For the text-containing cell, return its midpoint in (x, y) coordinate format. 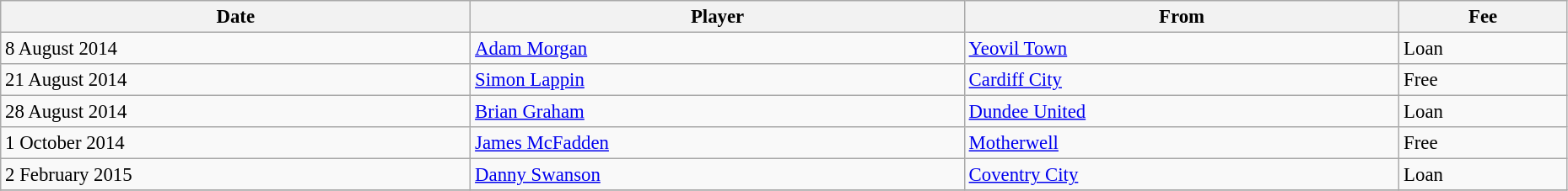
8 August 2014 (236, 49)
Coventry City (1182, 175)
Simon Lappin (717, 80)
Adam Morgan (717, 49)
Yeovil Town (1182, 49)
Player (717, 17)
Cardiff City (1182, 80)
1 October 2014 (236, 143)
James McFadden (717, 143)
Date (236, 17)
2 February 2015 (236, 175)
Danny Swanson (717, 175)
Motherwell (1182, 143)
Brian Graham (717, 112)
28 August 2014 (236, 112)
Fee (1483, 17)
Dundee United (1182, 112)
21 August 2014 (236, 80)
From (1182, 17)
